Return the [X, Y] coordinate for the center point of the cell that contains the specified text.  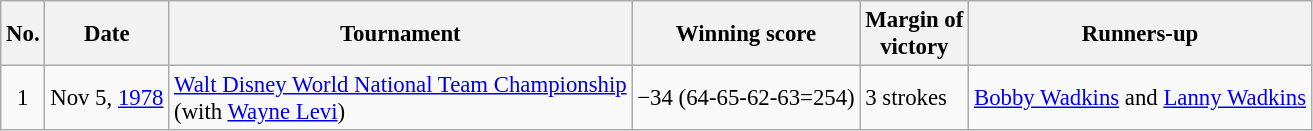
No. [23, 34]
Bobby Wadkins and Lanny Wadkins [1140, 98]
3 strokes [914, 98]
−34 (64-65-62-63=254) [746, 98]
Runners-up [1140, 34]
Walt Disney World National Team Championship(with Wayne Levi) [400, 98]
Nov 5, 1978 [107, 98]
Margin ofvictory [914, 34]
Winning score [746, 34]
1 [23, 98]
Date [107, 34]
Tournament [400, 34]
